Extract the [x, y] coordinate from the center of the cell holding the provided text.  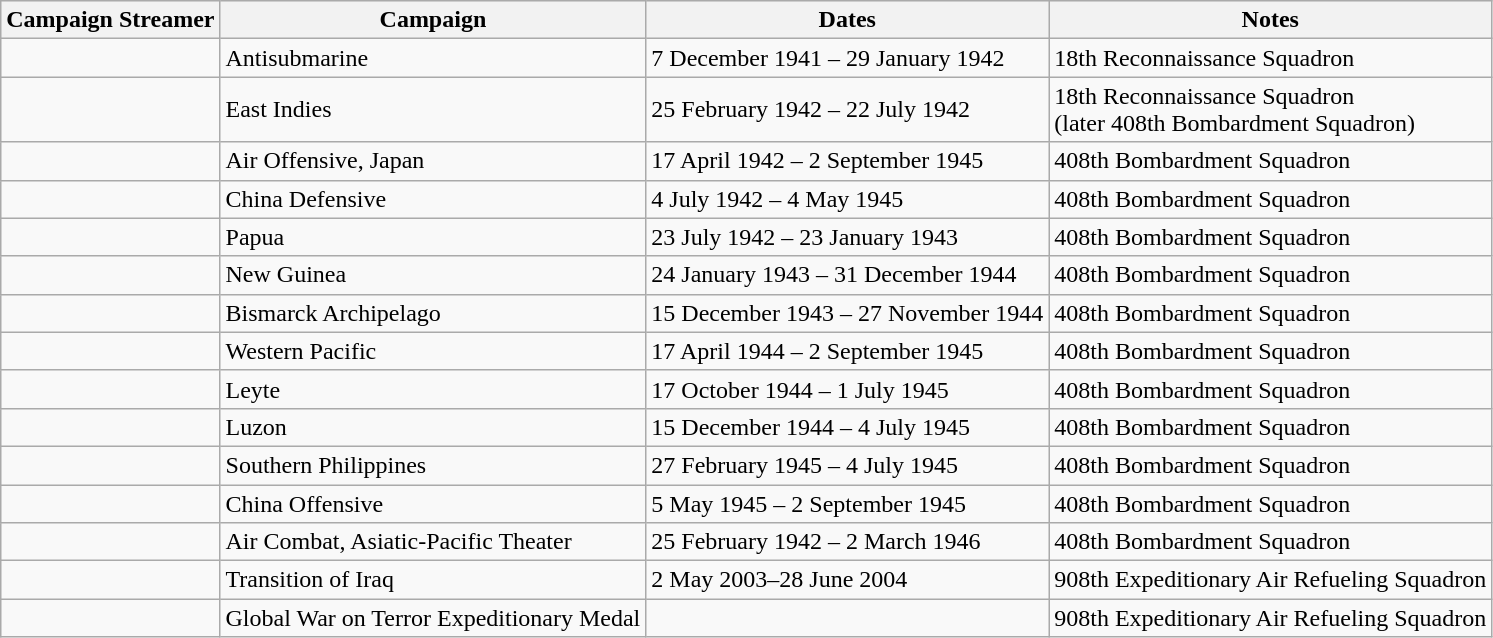
24 January 1943 – 31 December 1944 [848, 275]
2 May 2003–28 June 2004 [848, 580]
China Defensive [433, 199]
East Indies [433, 110]
Air Offensive, Japan [433, 161]
Papua [433, 237]
Dates [848, 20]
27 February 1945 – 4 July 1945 [848, 465]
Campaign Streamer [110, 20]
Campaign [433, 20]
Transition of Iraq [433, 580]
Southern Philippines [433, 465]
Western Pacific [433, 351]
17 October 1944 – 1 July 1945 [848, 389]
Leyte [433, 389]
25 February 1942 – 22 July 1942 [848, 110]
18th Reconnaissance Squadron (later 408th Bombardment Squadron) [1270, 110]
Antisubmarine [433, 58]
Bismarck Archipelago [433, 313]
15 December 1944 – 4 July 1945 [848, 427]
Global War on Terror Expeditionary Medal [433, 618]
18th Reconnaissance Squadron [1270, 58]
7 December 1941 – 29 January 1942 [848, 58]
Notes [1270, 20]
5 May 1945 – 2 September 1945 [848, 503]
Luzon [433, 427]
New Guinea [433, 275]
17 April 1944 – 2 September 1945 [848, 351]
25 February 1942 – 2 March 1946 [848, 542]
Air Combat, Asiatic-Pacific Theater [433, 542]
China Offensive [433, 503]
15 December 1943 – 27 November 1944 [848, 313]
17 April 1942 – 2 September 1945 [848, 161]
23 July 1942 – 23 January 1943 [848, 237]
4 July 1942 – 4 May 1945 [848, 199]
